Identify which cell holds the provided text, then report its [X, Y] central coordinate. 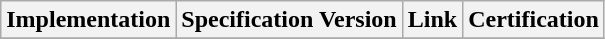
Link [432, 20]
Specification Version [289, 20]
Implementation [88, 20]
Certification [534, 20]
